From the cell containing the given text, extract its center point as (X, Y) coordinate. 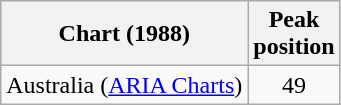
Australia (ARIA Charts) (124, 85)
Peakposition (294, 34)
Chart (1988) (124, 34)
49 (294, 85)
